Find where the given text appears and provide that cell's center as (X, Y) coordinate. 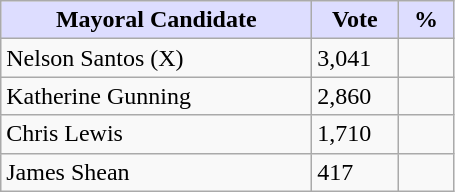
Mayoral Candidate (156, 20)
1,710 (355, 134)
% (426, 20)
Nelson Santos (X) (156, 58)
3,041 (355, 58)
417 (355, 172)
Vote (355, 20)
Katherine Gunning (156, 96)
2,860 (355, 96)
James Shean (156, 172)
Chris Lewis (156, 134)
